Determine the (x, y) coordinate at the center of the cell enclosing the given text.  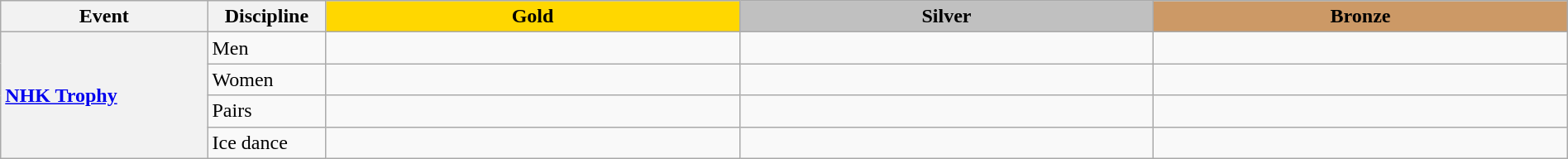
Men (266, 48)
Bronze (1360, 17)
Silver (946, 17)
Ice dance (266, 142)
NHK Trophy (104, 95)
Gold (533, 17)
Women (266, 79)
Discipline (266, 17)
Event (104, 17)
Pairs (266, 111)
